Pinpoint the cell where the given text exists, returning its [x, y] midpoint coordinate. 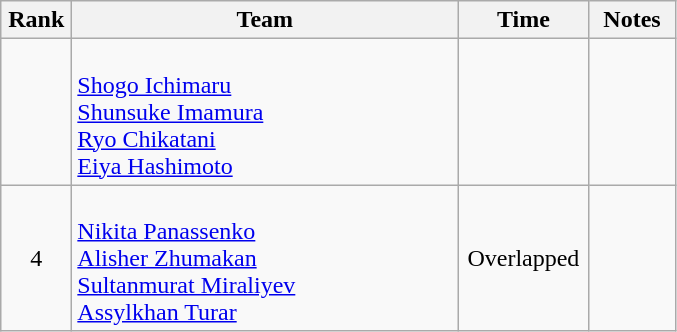
Shogo IchimaruShunsuke ImamuraRyo ChikataniEiya Hashimoto [265, 112]
Rank [36, 20]
Nikita PanassenkoAlisher ZhumakanSultanmurat MiraliyevAssylkhan Turar [265, 258]
Time [524, 20]
4 [36, 258]
Notes [632, 20]
Overlapped [524, 258]
Team [265, 20]
